Output the [X, Y] coordinate of the center of the cell containing the given text.  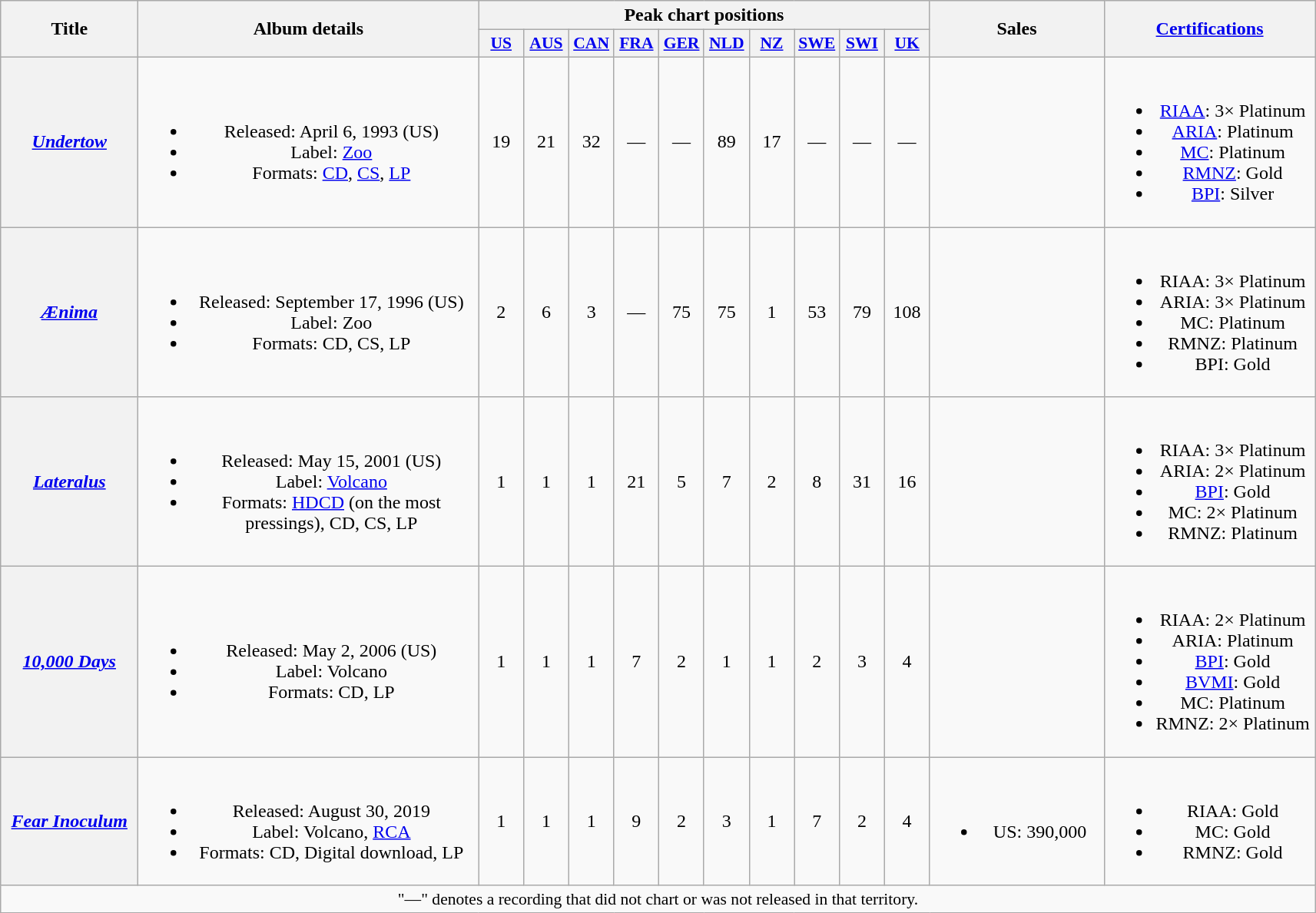
32 [592, 141]
Undertow [69, 141]
Certifications [1209, 29]
Released: April 6, 1993 (US)Label: ZooFormats: CD, CS, LP [309, 141]
US: 390,000 [1017, 822]
RIAA: 3× PlatinumARIA: 2× PlatinumBPI: GoldMC: 2× PlatinumRMNZ: Platinum [1209, 482]
RIAA: GoldMC: GoldRMNZ: Gold [1209, 822]
5 [682, 482]
SWI [862, 44]
19 [501, 141]
Lateralus [69, 482]
53 [817, 312]
Released: August 30, 2019Label: Volcano, RCAFormats: CD, Digital download, LP [309, 822]
17 [771, 141]
NLD [727, 44]
UK [907, 44]
AUS [547, 44]
16 [907, 482]
RIAA: 2× PlatinumARIA: PlatinumBPI: GoldBVMI: GoldMC: PlatinumRMNZ: 2× Platinum [1209, 662]
RIAA: 3× PlatinumARIA: PlatinumMC: PlatinumRMNZ: GoldBPI: Silver [1209, 141]
Released: May 2, 2006 (US)Label: VolcanoFormats: CD, LP [309, 662]
Fear Inoculum [69, 822]
SWE [817, 44]
Album details [309, 29]
Ænima [69, 312]
NZ [771, 44]
8 [817, 482]
Released: September 17, 1996 (US)Label: ZooFormats: CD, CS, LP [309, 312]
6 [547, 312]
Released: May 15, 2001 (US)Label: VolcanoFormats: HDCD (on the most pressings), CD, CS, LP [309, 482]
10,000 Days [69, 662]
Sales [1017, 29]
CAN [592, 44]
US [501, 44]
FRA [636, 44]
RIAA: 3× PlatinumARIA: 3× PlatinumMC: PlatinumRMNZ: PlatinumBPI: Gold [1209, 312]
GER [682, 44]
9 [636, 822]
Title [69, 29]
"—" denotes a recording that did not chart or was not released in that territory. [658, 899]
108 [907, 312]
79 [862, 312]
89 [727, 141]
31 [862, 482]
Peak chart positions [704, 15]
